From the cell containing the given text, extract its center point as [X, Y] coordinate. 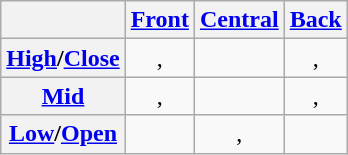
High/Close [63, 58]
Central [239, 20]
Low/Open [63, 134]
Back [316, 20]
Mid [63, 96]
Front [160, 20]
